Scan for the cell matching the given text and deliver its (X, Y) coordinate at center. 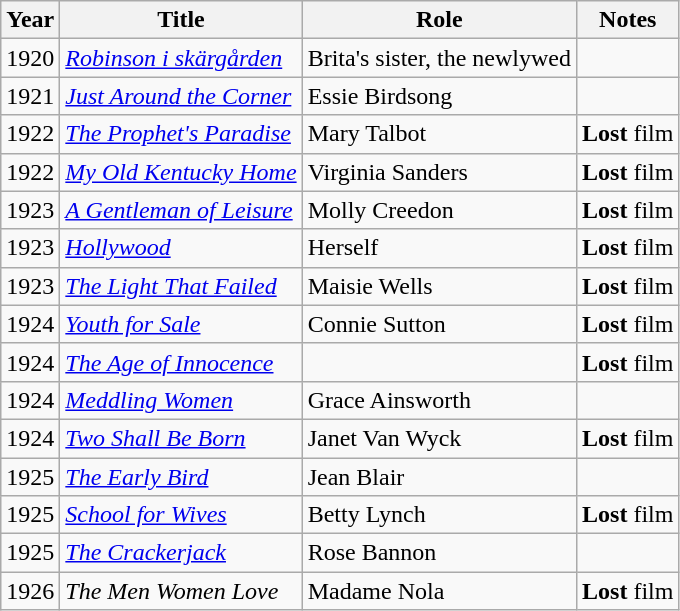
Title (181, 20)
Grace Ainsworth (439, 400)
1921 (30, 96)
Robinson i skärgården (181, 58)
Hollywood (181, 248)
Maisie Wells (439, 286)
The Prophet's Paradise (181, 134)
Mary Talbot (439, 134)
Janet Van Wyck (439, 438)
Connie Sutton (439, 324)
The Light That Failed (181, 286)
Youth for Sale (181, 324)
The Age of Innocence (181, 362)
A Gentleman of Leisure (181, 210)
Jean Blair (439, 477)
Role (439, 20)
Meddling Women (181, 400)
Essie Birdsong (439, 96)
The Early Bird (181, 477)
Notes (628, 20)
My Old Kentucky Home (181, 172)
Brita's sister, the newlywed (439, 58)
Betty Lynch (439, 515)
Year (30, 20)
1920 (30, 58)
Two Shall Be Born (181, 438)
The Crackerjack (181, 553)
Rose Bannon (439, 553)
The Men Women Love (181, 591)
School for Wives (181, 515)
Madame Nola (439, 591)
Virginia Sanders (439, 172)
1926 (30, 591)
Just Around the Corner (181, 96)
Molly Creedon (439, 210)
Herself (439, 248)
